From the cell containing the given text, extract its center point as [X, Y] coordinate. 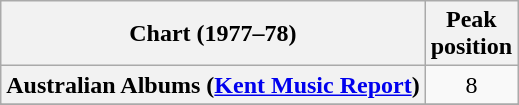
Peakposition [471, 34]
Chart (1977–78) [213, 34]
Australian Albums (Kent Music Report) [213, 85]
8 [471, 85]
